Extract the [x, y] coordinate from the center of the cell holding the provided text.  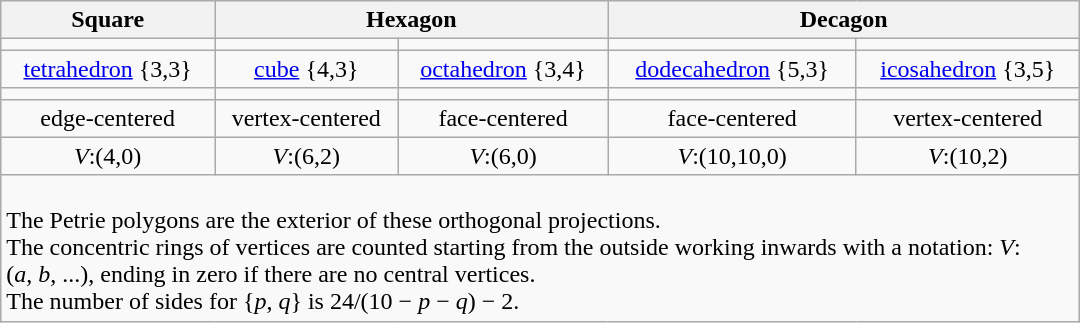
Square [108, 20]
V:(10,10,0) [732, 156]
dodecahedron {5,3} [732, 69]
octahedron {3,4} [503, 69]
V:(6,2) [306, 156]
V:(10,2) [968, 156]
icosahedron {3,5} [968, 69]
edge-centered [108, 118]
V:(6,0) [503, 156]
tetrahedron {3,3} [108, 69]
V:(4,0) [108, 156]
cube {4,3} [306, 69]
Hexagon [412, 20]
Decagon [844, 20]
